Output the (x, y) coordinate of the center of the cell containing the given text.  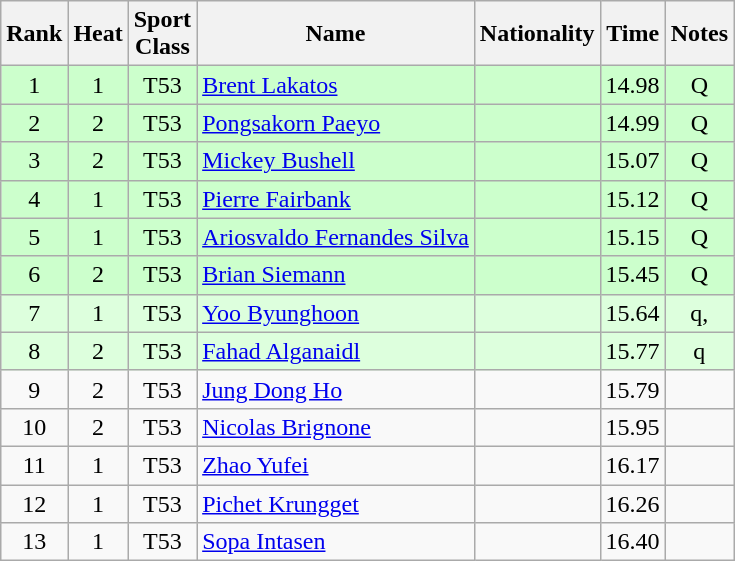
14.98 (632, 85)
Pongsakorn Paeyo (336, 123)
3 (34, 161)
15.45 (632, 275)
Time (632, 34)
15.77 (632, 351)
Sopa Intasen (336, 542)
16.17 (632, 465)
Jung Dong Ho (336, 389)
12 (34, 503)
15.95 (632, 427)
10 (34, 427)
16.40 (632, 542)
4 (34, 199)
14.99 (632, 123)
Nicolas Brignone (336, 427)
Name (336, 34)
Pichet Krungget (336, 503)
q, (699, 313)
15.15 (632, 237)
11 (34, 465)
Fahad Alganaidl (336, 351)
9 (34, 389)
8 (34, 351)
15.64 (632, 313)
6 (34, 275)
q (699, 351)
Mickey Bushell (336, 161)
Heat (98, 34)
Brian Siemann (336, 275)
Ariosvaldo Fernandes Silva (336, 237)
16.26 (632, 503)
Notes (699, 34)
15.07 (632, 161)
SportClass (162, 34)
Pierre Fairbank (336, 199)
Rank (34, 34)
Zhao Yufei (336, 465)
15.12 (632, 199)
Nationality (537, 34)
7 (34, 313)
13 (34, 542)
5 (34, 237)
Yoo Byunghoon (336, 313)
15.79 (632, 389)
Brent Lakatos (336, 85)
